Pinpoint the cell where the given text exists, returning its (x, y) midpoint coordinate. 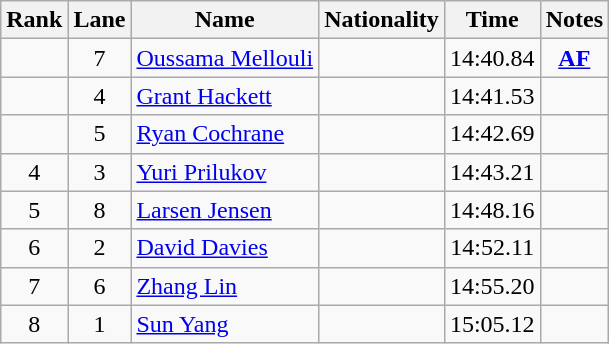
14:40.84 (492, 58)
Grant Hackett (225, 96)
14:41.53 (492, 96)
14:42.69 (492, 134)
Oussama Mellouli (225, 58)
3 (100, 172)
14:43.21 (492, 172)
1 (100, 324)
14:55.20 (492, 286)
David Davies (225, 248)
Lane (100, 20)
14:48.16 (492, 210)
Time (492, 20)
Yuri Prilukov (225, 172)
Ryan Cochrane (225, 134)
15:05.12 (492, 324)
AF (574, 58)
Zhang Lin (225, 286)
Notes (574, 20)
Sun Yang (225, 324)
Name (225, 20)
2 (100, 248)
Nationality (382, 20)
Rank (34, 20)
14:52.11 (492, 248)
Larsen Jensen (225, 210)
